From the cell containing the given text, extract its center point as [X, Y] coordinate. 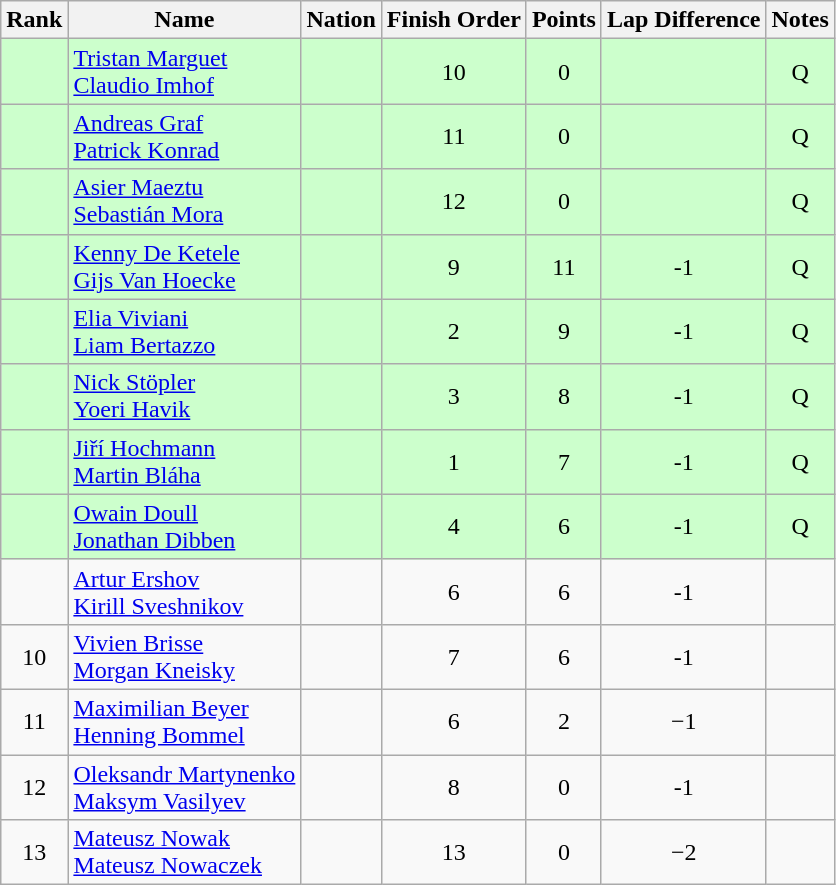
Points [564, 20]
−1 [684, 722]
Name [184, 20]
Andreas GrafPatrick Konrad [184, 136]
Rank [34, 20]
Elia VivianiLiam Bertazzo [184, 332]
Kenny De KeteleGijs Van Hoecke [184, 266]
−2 [684, 852]
Nick StöplerYoeri Havik [184, 396]
Owain DoullJonathan Dibben [184, 526]
Tristan MarguetClaudio Imhof [184, 72]
1 [454, 462]
Finish Order [454, 20]
Maximilian BeyerHenning Bommel [184, 722]
3 [454, 396]
Vivien BrisseMorgan Kneisky [184, 656]
Notes [800, 20]
Lap Difference [684, 20]
Artur ErshovKirill Sveshnikov [184, 592]
Mateusz NowakMateusz Nowaczek [184, 852]
Jiří HochmannMartin Bláha [184, 462]
Asier MaeztuSebastián Mora [184, 202]
4 [454, 526]
Nation [341, 20]
Oleksandr MartynenkoMaksym Vasilyev [184, 786]
